Determine the (X, Y) coordinate at the center of the cell enclosing the given text.  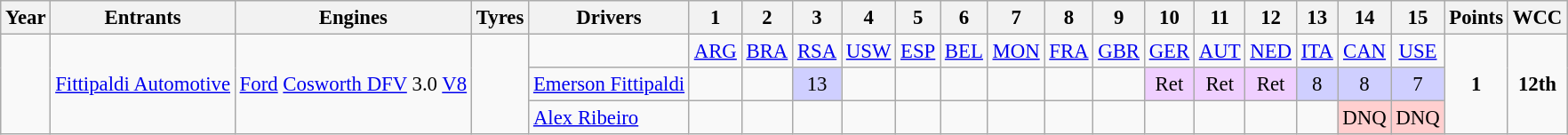
Alex Ribeiro (610, 118)
GER (1169, 52)
ITA (1317, 52)
USE (1418, 52)
USW (868, 52)
12th (1537, 85)
ESP (918, 52)
Points (1476, 18)
AUT (1220, 52)
10 (1169, 18)
Entrants (142, 18)
5 (918, 18)
CAN (1364, 52)
6 (964, 18)
14 (1364, 18)
BEL (964, 52)
WCC (1537, 18)
11 (1220, 18)
GBR (1118, 52)
4 (868, 18)
RSA (818, 52)
Tyres (500, 18)
ARG (715, 52)
2 (766, 18)
Engines (353, 18)
BRA (766, 52)
MON (1016, 52)
Year (26, 18)
3 (818, 18)
15 (1418, 18)
Ford Cosworth DFV 3.0 V8 (353, 85)
NED (1271, 52)
12 (1271, 18)
9 (1118, 18)
Drivers (610, 18)
Emerson Fittipaldi (610, 84)
FRA (1068, 52)
Fittipaldi Automotive (142, 85)
